Search for the cell housing the specified text and yield its (x, y) center coordinate. 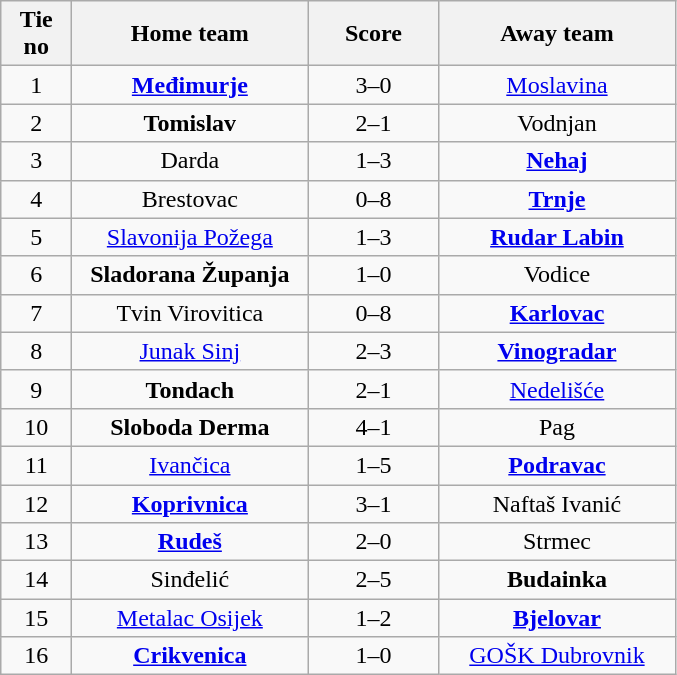
Koprivnica (190, 503)
Sloboda Derma (190, 427)
Rudar Labin (557, 237)
Darda (190, 161)
Nehaj (557, 161)
Karlovac (557, 313)
Trnje (557, 199)
4–1 (374, 427)
Bjelovar (557, 618)
1–2 (374, 618)
1 (36, 85)
Vinogradar (557, 351)
1–5 (374, 465)
Tie no (36, 34)
10 (36, 427)
Metalac Osijek (190, 618)
2–3 (374, 351)
14 (36, 580)
Naftaš Ivanić (557, 503)
Nedelišće (557, 389)
Tvin Virovitica (190, 313)
Moslavina (557, 85)
Ivančica (190, 465)
2 (36, 123)
11 (36, 465)
Podravac (557, 465)
Tomislav (190, 123)
Međimurje (190, 85)
Crikvenica (190, 656)
8 (36, 351)
3–0 (374, 85)
Junak Sinj (190, 351)
12 (36, 503)
Tondach (190, 389)
Vodnjan (557, 123)
Budainka (557, 580)
Pag (557, 427)
3 (36, 161)
3–1 (374, 503)
6 (36, 275)
4 (36, 199)
13 (36, 542)
Home team (190, 34)
Strmec (557, 542)
Vodice (557, 275)
Rudeš (190, 542)
16 (36, 656)
9 (36, 389)
5 (36, 237)
2–0 (374, 542)
7 (36, 313)
GOŠK Dubrovnik (557, 656)
Score (374, 34)
Away team (557, 34)
2–5 (374, 580)
Sladorana Županja (190, 275)
Sinđelić (190, 580)
Slavonija Požega (190, 237)
Brestovac (190, 199)
15 (36, 618)
